For the text-containing cell, return its midpoint in [x, y] coordinate format. 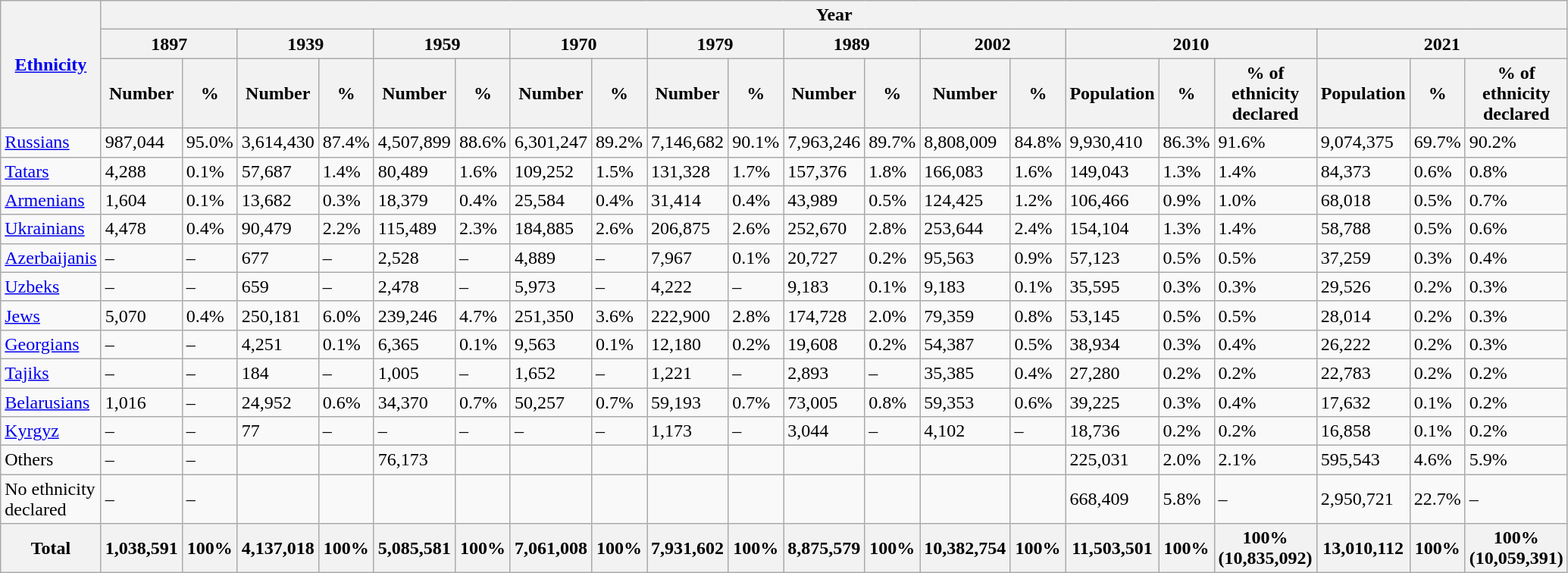
59,193 [688, 402]
90.1% [756, 142]
22,783 [1363, 373]
57,123 [1113, 258]
225,031 [1113, 460]
28,014 [1363, 315]
Ukrainians [51, 229]
4,478 [141, 229]
89.7% [893, 142]
18,379 [414, 200]
38,934 [1113, 344]
Others [51, 460]
39,225 [1113, 402]
2021 [1441, 44]
11,503,501 [1113, 549]
29,526 [1363, 286]
7,146,682 [688, 142]
95.0% [209, 142]
5.8% [1187, 499]
4,222 [688, 286]
1897 [169, 44]
1,652 [550, 373]
1,604 [141, 200]
10,382,754 [966, 549]
53,145 [1113, 315]
91.6% [1266, 142]
86.3% [1187, 142]
19,608 [825, 344]
4,102 [966, 431]
1,016 [141, 402]
2.2% [346, 229]
4,507,899 [414, 142]
88.6% [482, 142]
8,875,579 [825, 549]
100% (10,059,391) [1516, 549]
1.7% [756, 171]
25,584 [550, 200]
2002 [993, 44]
253,644 [966, 229]
4,137,018 [277, 549]
106,466 [1113, 200]
1959 [442, 44]
149,043 [1113, 171]
1.5% [620, 171]
3,044 [825, 431]
2,950,721 [1363, 499]
4.7% [482, 315]
Russians [51, 142]
24,952 [277, 402]
Ethnicity [51, 64]
1,005 [414, 373]
73,005 [825, 402]
4,251 [277, 344]
100% (10,835,092) [1266, 549]
154,104 [1113, 229]
Georgians [51, 344]
1.8% [893, 171]
5,085,581 [414, 549]
184,885 [550, 229]
Tajiks [51, 373]
Azerbaijanis [51, 258]
2.1% [1266, 460]
7,931,602 [688, 549]
22.7% [1437, 499]
34,370 [414, 402]
80,489 [414, 171]
166,083 [966, 171]
13,010,112 [1363, 549]
1989 [852, 44]
79,359 [966, 315]
2.3% [482, 229]
131,328 [688, 171]
1,221 [688, 373]
4,889 [550, 258]
1.0% [1266, 200]
58,788 [1363, 229]
37,259 [1363, 258]
57,687 [277, 171]
668,409 [1113, 499]
84,373 [1363, 171]
1979 [715, 44]
12,180 [688, 344]
2,528 [414, 258]
2010 [1191, 44]
27,280 [1113, 373]
4.6% [1437, 460]
1970 [578, 44]
5,973 [550, 286]
1.2% [1038, 200]
Tatars [51, 171]
7,061,008 [550, 549]
157,376 [825, 171]
13,682 [277, 200]
Kyrgyz [51, 431]
677 [277, 258]
115,489 [414, 229]
6.0% [346, 315]
Belarusians [51, 402]
No ethnicity declared [51, 499]
6,301,247 [550, 142]
7,967 [688, 258]
59,353 [966, 402]
7,963,246 [825, 142]
3,614,430 [277, 142]
6,365 [414, 344]
69.7% [1437, 142]
84.8% [1038, 142]
9,563 [550, 344]
9,074,375 [1363, 142]
31,414 [688, 200]
26,222 [1363, 344]
4,288 [141, 171]
206,875 [688, 229]
184 [277, 373]
222,900 [688, 315]
3.6% [620, 315]
174,728 [825, 315]
595,543 [1363, 460]
95,563 [966, 258]
2,893 [825, 373]
20,727 [825, 258]
Armenians [51, 200]
Jews [51, 315]
1939 [305, 44]
124,425 [966, 200]
68,018 [1363, 200]
5.9% [1516, 460]
Uzbeks [51, 286]
250,181 [277, 315]
5,070 [141, 315]
77 [277, 431]
9,930,410 [1113, 142]
90,479 [277, 229]
109,252 [550, 171]
987,044 [141, 142]
35,385 [966, 373]
1,038,591 [141, 549]
252,670 [825, 229]
Year [834, 15]
Total [51, 549]
76,173 [414, 460]
16,858 [1363, 431]
2.4% [1038, 229]
8,808,009 [966, 142]
90.2% [1516, 142]
251,350 [550, 315]
89.2% [620, 142]
17,632 [1363, 402]
18,736 [1113, 431]
35,595 [1113, 286]
54,387 [966, 344]
87.4% [346, 142]
2,478 [414, 286]
239,246 [414, 315]
659 [277, 286]
50,257 [550, 402]
1,173 [688, 431]
43,989 [825, 200]
